Detect which cell encompasses the target text, then output its [X, Y] center coordinate. 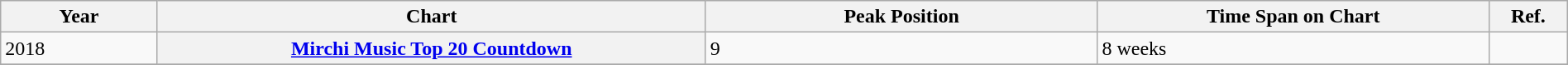
8 weeks [1293, 48]
Year [79, 17]
Mirchi Music Top 20 Countdown [432, 48]
Peak Position [901, 17]
9 [901, 48]
Chart [432, 17]
Time Span on Chart [1293, 17]
2018 [79, 48]
Ref. [1528, 17]
